Detect which cell encompasses the target text, then output its [X, Y] center coordinate. 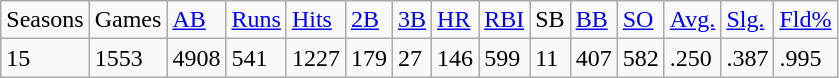
Runs [256, 20]
.387 [748, 58]
HR [456, 20]
BB [594, 20]
582 [640, 58]
179 [368, 58]
3B [412, 20]
.250 [692, 58]
.995 [806, 58]
RBI [504, 20]
1553 [128, 58]
15 [45, 58]
Hits [316, 20]
1227 [316, 58]
146 [456, 58]
Slg. [748, 20]
Games [128, 20]
AB [196, 20]
407 [594, 58]
Avg. [692, 20]
Seasons [45, 20]
SO [640, 20]
SB [550, 20]
11 [550, 58]
2B [368, 20]
27 [412, 58]
599 [504, 58]
Fld% [806, 20]
4908 [196, 58]
541 [256, 58]
